Extract the [X, Y] coordinate from the center of the cell holding the provided text.  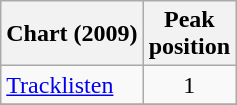
Peakposition [189, 34]
1 [189, 85]
Tracklisten [72, 85]
Chart (2009) [72, 34]
